Pinpoint the cell where the given text exists, returning its [x, y] midpoint coordinate. 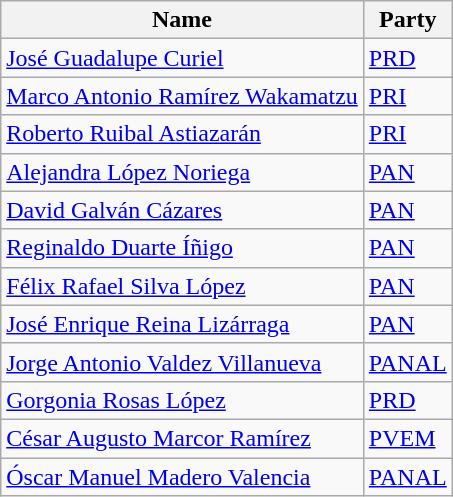
Marco Antonio Ramírez Wakamatzu [182, 96]
Jorge Antonio Valdez Villanueva [182, 362]
Alejandra López Noriega [182, 172]
Party [408, 20]
Reginaldo Duarte Íñigo [182, 248]
Roberto Ruibal Astiazarán [182, 134]
Óscar Manuel Madero Valencia [182, 477]
PVEM [408, 438]
José Guadalupe Curiel [182, 58]
César Augusto Marcor Ramírez [182, 438]
David Galván Cázares [182, 210]
Name [182, 20]
Félix Rafael Silva López [182, 286]
José Enrique Reina Lizárraga [182, 324]
Gorgonia Rosas López [182, 400]
